Detect which cell encompasses the target text, then output its (X, Y) center coordinate. 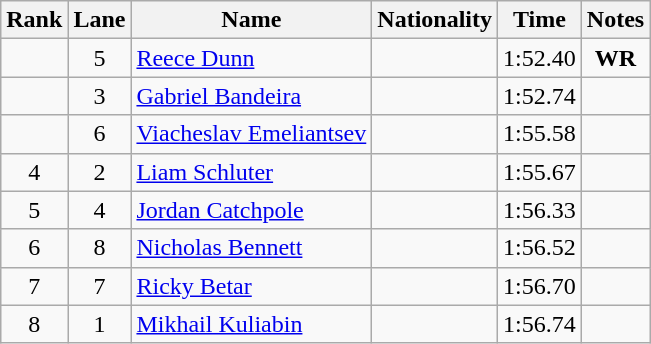
1:56.52 (540, 248)
1:52.74 (540, 96)
Reece Dunn (252, 58)
2 (100, 172)
1:55.58 (540, 134)
1:52.40 (540, 58)
3 (100, 96)
Time (540, 20)
Liam Schluter (252, 172)
1:56.70 (540, 286)
Viacheslav Emeliantsev (252, 134)
Jordan Catchpole (252, 210)
Nationality (435, 20)
Ricky Betar (252, 286)
WR (615, 58)
1:55.67 (540, 172)
Nicholas Bennett (252, 248)
Mikhail Kuliabin (252, 324)
Lane (100, 20)
1:56.33 (540, 210)
1 (100, 324)
1:56.74 (540, 324)
Notes (615, 20)
Name (252, 20)
Rank (34, 20)
Gabriel Bandeira (252, 96)
